Pinpoint the cell where the given text exists, returning its (x, y) midpoint coordinate. 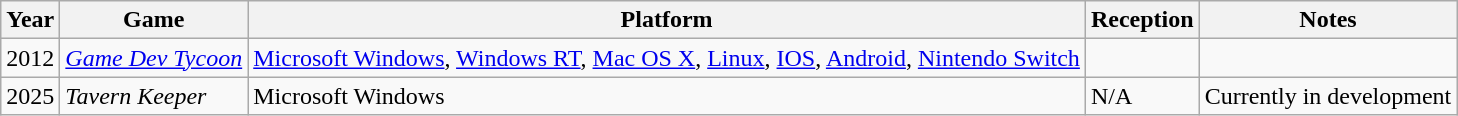
N/A (1142, 96)
Game (154, 20)
Microsoft Windows, Windows RT, Mac OS X, Linux, IOS, Android, Nintendo Switch (667, 58)
Platform (667, 20)
Currently in development (1328, 96)
Notes (1328, 20)
Microsoft Windows (667, 96)
Reception (1142, 20)
Year (30, 20)
Game Dev Tycoon (154, 58)
2025 (30, 96)
Tavern Keeper (154, 96)
2012 (30, 58)
